Locate the cell with the specified text and output its [X, Y] center coordinate. 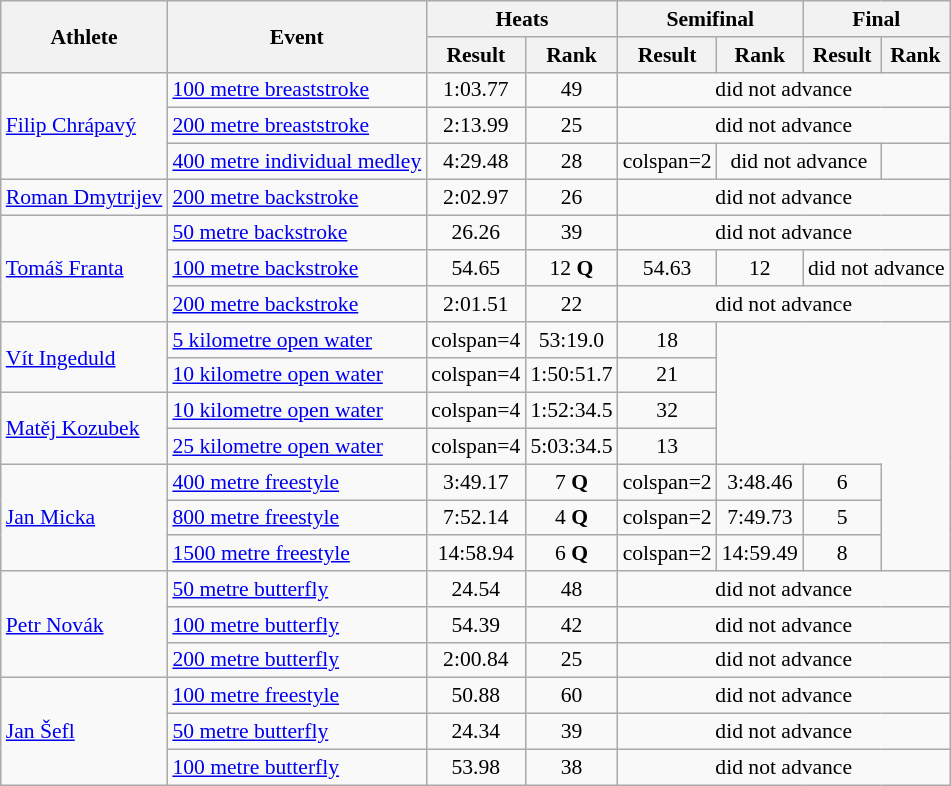
Tomáš Franta [84, 268]
54.39 [476, 625]
14:58.94 [476, 554]
32 [668, 411]
1:50:51.7 [571, 375]
Petr Novák [84, 624]
22 [571, 304]
26 [571, 197]
49 [571, 90]
12 Q [571, 269]
Athlete [84, 36]
100 metre backstroke [296, 269]
53.98 [476, 767]
1:03.77 [476, 90]
Filip Chrápavý [84, 126]
200 metre butterfly [296, 660]
7:49.73 [760, 518]
Heats [522, 19]
3:49.17 [476, 482]
28 [571, 162]
26.26 [476, 233]
54.65 [476, 269]
4:29.48 [476, 162]
48 [571, 589]
2:01.51 [476, 304]
Event [296, 36]
12 [760, 269]
21 [668, 375]
2:13.99 [476, 126]
7:52.14 [476, 518]
Vít Ingeduld [84, 358]
42 [571, 625]
1500 metre freestyle [296, 554]
Semifinal [710, 19]
24.34 [476, 732]
3:48.46 [760, 482]
100 metre freestyle [296, 696]
5:03:34.5 [571, 447]
1:52:34.5 [571, 411]
Jan Micka [84, 518]
54.63 [668, 269]
400 metre freestyle [296, 482]
7 Q [571, 482]
Matěj Kozubek [84, 428]
53:19.0 [571, 340]
8 [842, 554]
200 metre breaststroke [296, 126]
50.88 [476, 696]
2:02.97 [476, 197]
50 metre backstroke [296, 233]
60 [571, 696]
5 [842, 518]
800 metre freestyle [296, 518]
38 [571, 767]
14:59.49 [760, 554]
24.54 [476, 589]
Roman Dmytrijev [84, 197]
Final [876, 19]
6 [842, 482]
2:00.84 [476, 660]
18 [668, 340]
400 metre individual medley [296, 162]
100 metre breaststroke [296, 90]
6 Q [571, 554]
Jan Šefl [84, 732]
4 Q [571, 518]
25 kilometre open water [296, 447]
5 kilometre open water [296, 340]
13 [668, 447]
